Identify which cell holds the provided text, then report its [x, y] central coordinate. 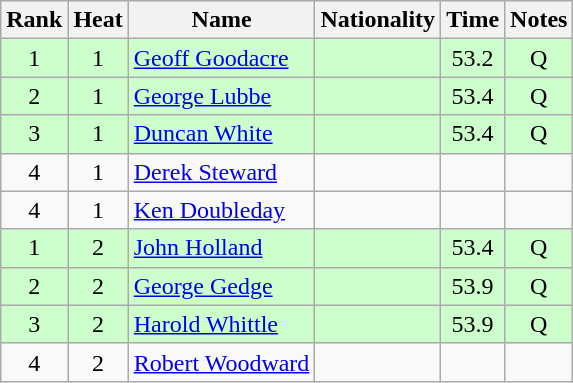
Time [473, 20]
George Gedge [222, 286]
Harold Whittle [222, 324]
53.2 [473, 58]
Name [222, 20]
Geoff Goodacre [222, 58]
Robert Woodward [222, 362]
Nationality [378, 20]
George Lubbe [222, 96]
Rank [34, 20]
Heat [98, 20]
John Holland [222, 248]
Notes [539, 20]
Derek Steward [222, 172]
Ken Doubleday [222, 210]
Duncan White [222, 134]
